Determine the [x, y] coordinate at the center of the cell enclosing the given text.  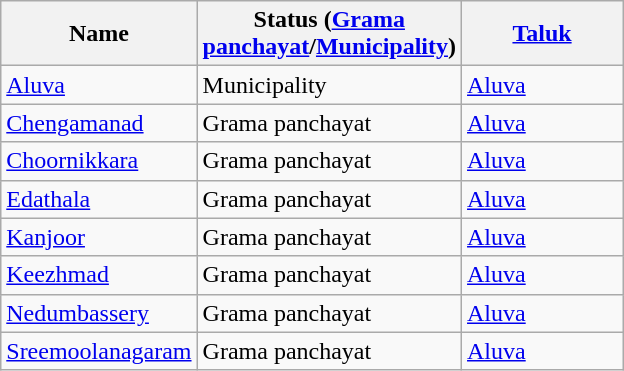
Nedumbassery [99, 313]
Status (Grama panchayat/Municipality) [329, 34]
Keezhmad [99, 275]
Choornikkara [99, 161]
Name [99, 34]
Sreemoolanagaram [99, 351]
Kanjoor [99, 237]
Municipality [329, 85]
Taluk [542, 34]
Edathala [99, 199]
Chengamanad [99, 123]
